For the text-containing cell, return its midpoint in (x, y) coordinate format. 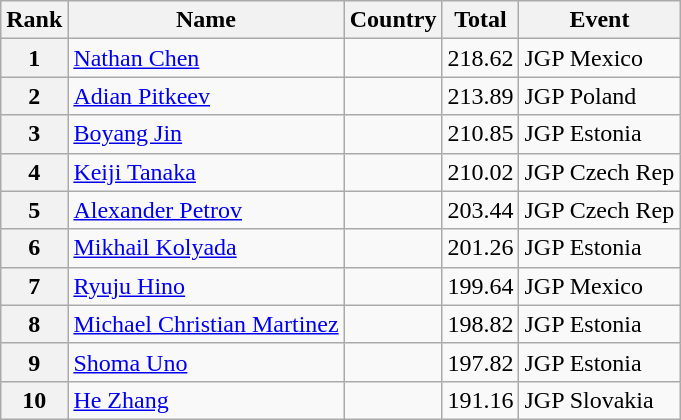
Name (206, 20)
Michael Christian Martinez (206, 324)
203.44 (480, 210)
Total (480, 20)
1 (34, 58)
He Zhang (206, 400)
218.62 (480, 58)
Shoma Uno (206, 362)
213.89 (480, 96)
Country (393, 20)
8 (34, 324)
6 (34, 248)
Ryuju Hino (206, 286)
Boyang Jin (206, 134)
2 (34, 96)
4 (34, 172)
201.26 (480, 248)
9 (34, 362)
Rank (34, 20)
Adian Pitkeev (206, 96)
Alexander Petrov (206, 210)
JGP Slovakia (600, 400)
199.64 (480, 286)
191.16 (480, 400)
197.82 (480, 362)
Mikhail Kolyada (206, 248)
JGP Poland (600, 96)
Keiji Tanaka (206, 172)
3 (34, 134)
210.85 (480, 134)
10 (34, 400)
210.02 (480, 172)
Event (600, 20)
7 (34, 286)
198.82 (480, 324)
5 (34, 210)
Nathan Chen (206, 58)
